Locate the cell with the specified text and output its (x, y) center coordinate. 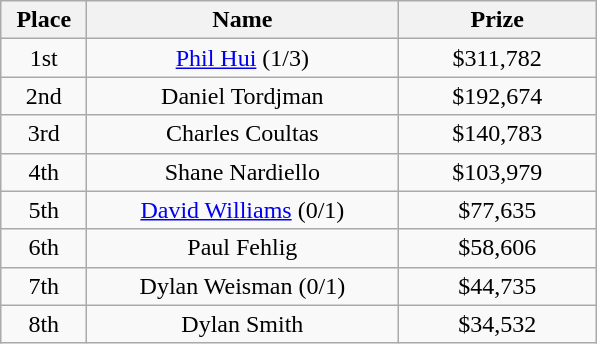
Paul Fehlig (242, 248)
Place (44, 20)
4th (44, 172)
Phil Hui (1/3) (242, 58)
5th (44, 210)
$34,532 (498, 324)
$77,635 (498, 210)
1st (44, 58)
$192,674 (498, 96)
Name (242, 20)
Charles Coultas (242, 134)
Shane Nardiello (242, 172)
Prize (498, 20)
$311,782 (498, 58)
2nd (44, 96)
$140,783 (498, 134)
7th (44, 286)
$58,606 (498, 248)
6th (44, 248)
$44,735 (498, 286)
3rd (44, 134)
Daniel Tordjman (242, 96)
8th (44, 324)
Dylan Smith (242, 324)
David Williams (0/1) (242, 210)
Dylan Weisman (0/1) (242, 286)
$103,979 (498, 172)
